For the text-containing cell, return its midpoint in (x, y) coordinate format. 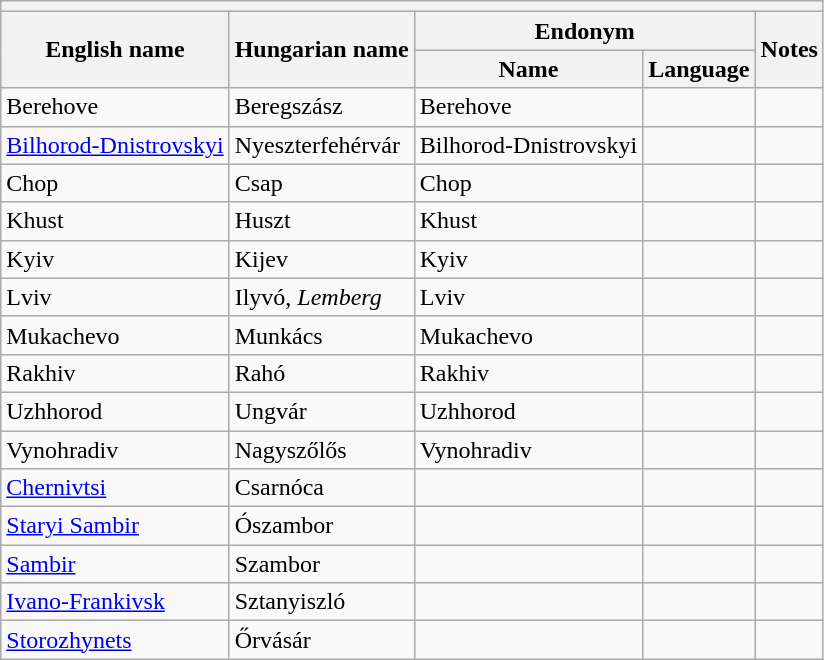
Storozhynets (115, 640)
Ószambor (322, 526)
Name (528, 69)
Language (699, 69)
Endonym (584, 31)
English name (115, 50)
Csap (322, 183)
Ivano-Frankivsk (115, 602)
Nagyszőlős (322, 449)
Kijev (322, 259)
Beregszász (322, 107)
Munkács (322, 335)
Notes (789, 50)
Hungarian name (322, 50)
Huszt (322, 221)
Csarnóca (322, 488)
Szambor (322, 564)
Sztanyiszló (322, 602)
Nyeszterfehérvár (322, 145)
Őrvásár (322, 640)
Rahó (322, 373)
Chernivtsi (115, 488)
Sambir (115, 564)
Ungvár (322, 411)
Staryi Sambir (115, 526)
Ilyvó, Lemberg (322, 297)
